For the text-containing cell, return its midpoint in (X, Y) coordinate format. 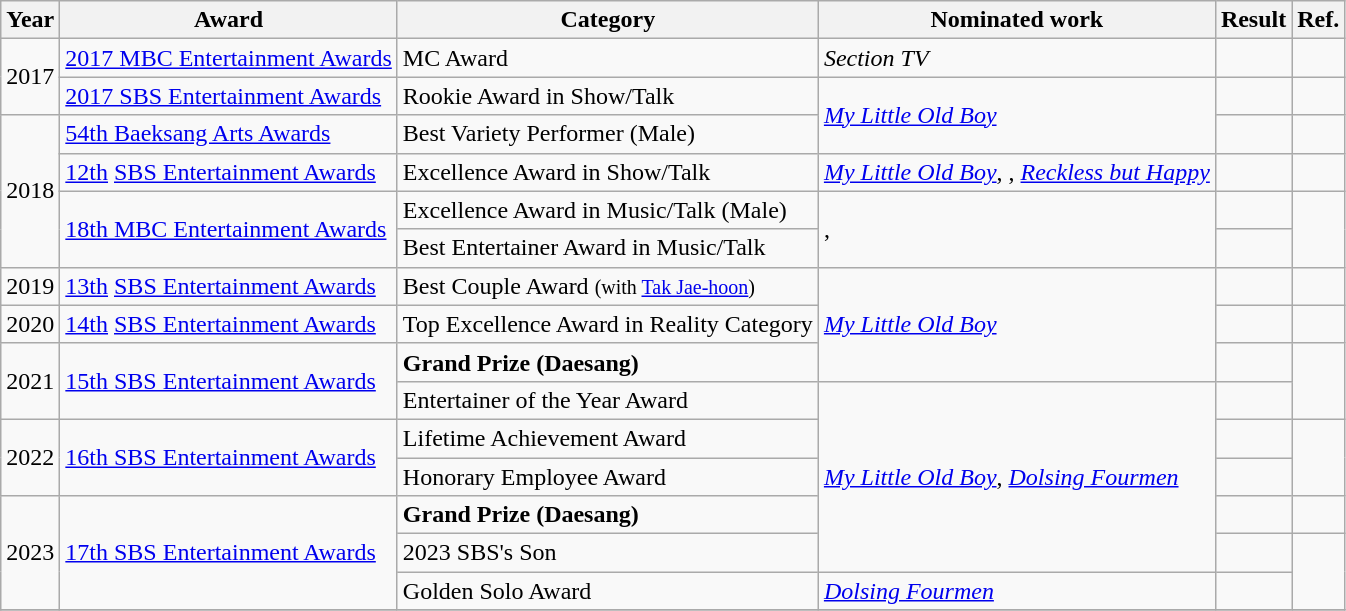
2017 SBS Entertainment Awards (229, 96)
Best Variety Performer (Male) (608, 134)
Lifetime Achievement Award (608, 438)
2022 (30, 457)
12th SBS Entertainment Awards (229, 172)
MC Award (608, 58)
Award (229, 20)
2018 (30, 191)
Golden Solo Award (608, 591)
Best Couple Award (with Tak Jae-hoon) (608, 286)
Dolsing Fourmen (1016, 591)
14th SBS Entertainment Awards (229, 324)
Entertainer of the Year Award (608, 400)
2017 MBC Entertainment Awards (229, 58)
18th MBC Entertainment Awards (229, 229)
2023 SBS's Son (608, 553)
Top Excellence Award in Reality Category (608, 324)
Honorary Employee Award (608, 477)
My Little Old Boy, Dolsing Fourmen (1016, 476)
Result (1253, 20)
2021 (30, 381)
15th SBS Entertainment Awards (229, 381)
17th SBS Entertainment Awards (229, 553)
54th Baeksang Arts Awards (229, 134)
Year (30, 20)
2017 (30, 77)
2023 (30, 553)
13th SBS Entertainment Awards (229, 286)
Ref. (1318, 20)
Category (608, 20)
Rookie Award in Show/Talk (608, 96)
Nominated work (1016, 20)
16th SBS Entertainment Awards (229, 457)
My Little Old Boy, , Reckless but Happy (1016, 172)
Section TV (1016, 58)
Excellence Award in Music/Talk (Male) (608, 210)
2019 (30, 286)
Excellence Award in Show/Talk (608, 172)
, (1016, 229)
2020 (30, 324)
Best Entertainer Award in Music/Talk (608, 248)
